Locate the cell with the specified text and output its [X, Y] center coordinate. 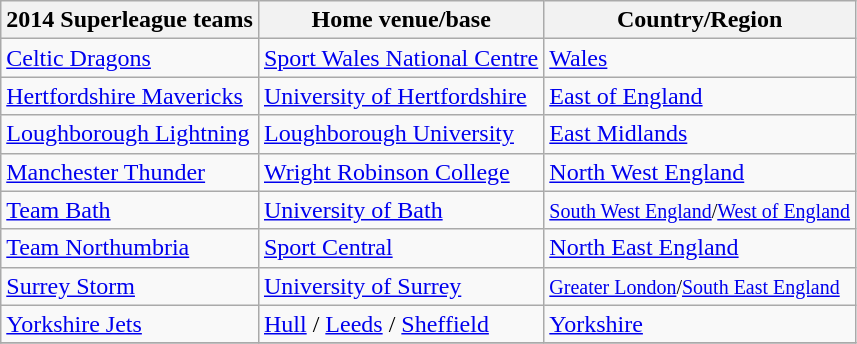
Home venue/base [400, 20]
North West England [700, 172]
South West England/West of England [700, 210]
Hertfordshire Mavericks [130, 96]
University of Bath [400, 210]
University of Surrey [400, 286]
Loughborough University [400, 134]
North East England [700, 248]
Celtic Dragons [130, 58]
Greater London/South East England [700, 286]
Country/Region [700, 20]
Wales [700, 58]
East Midlands [700, 134]
Hull / Leeds / Sheffield [400, 324]
Sport Central [400, 248]
Loughborough Lightning [130, 134]
Sport Wales National Centre [400, 58]
Wright Robinson College [400, 172]
East of England [700, 96]
Yorkshire Jets [130, 324]
Manchester Thunder [130, 172]
Surrey Storm [130, 286]
Team Bath [130, 210]
University of Hertfordshire [400, 96]
Team Northumbria [130, 248]
2014 Superleague teams [130, 20]
Yorkshire [700, 324]
